Determine the [x, y] coordinate at the center of the cell enclosing the given text.  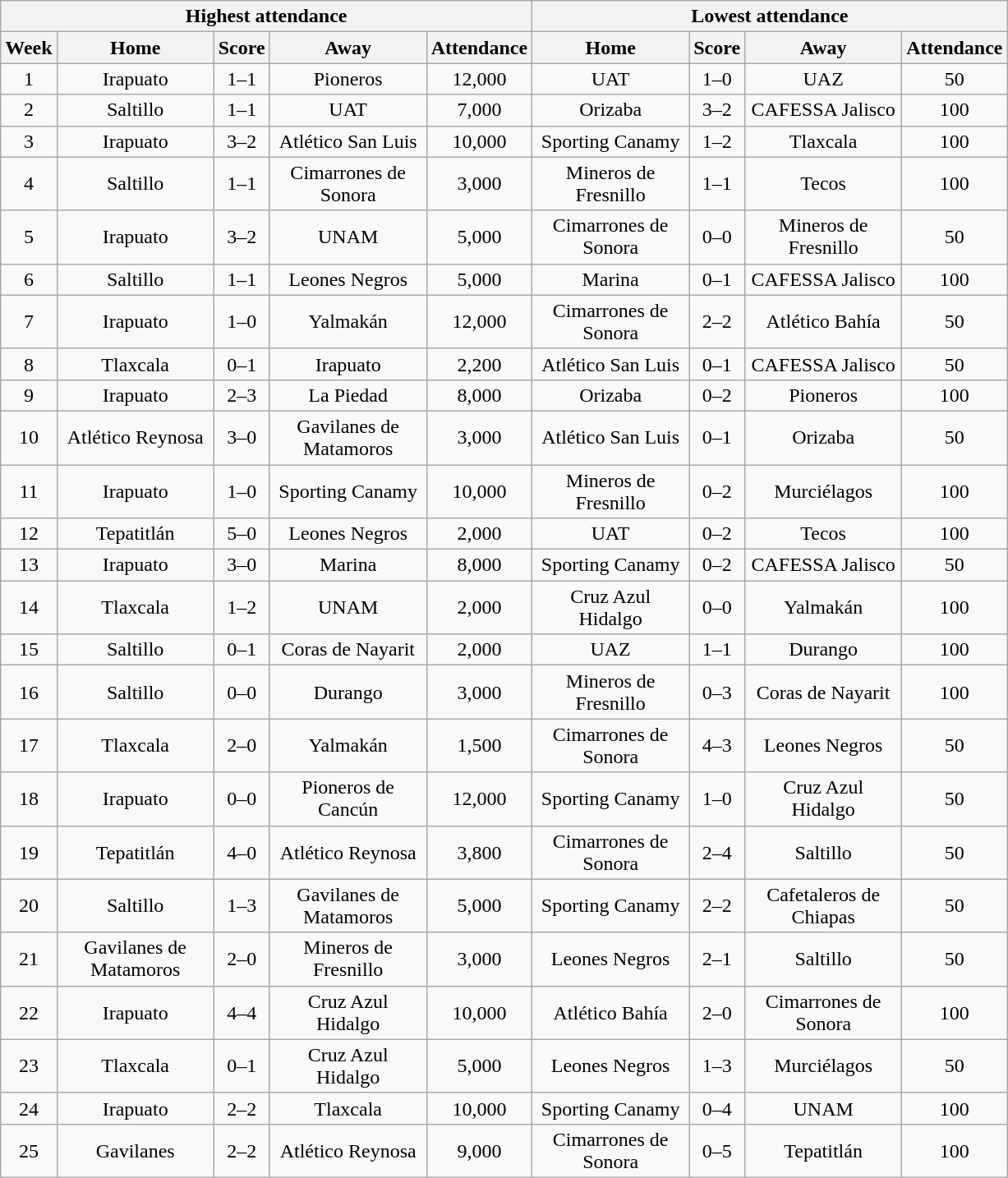
9,000 [479, 1150]
5 [29, 237]
1 [29, 79]
1,500 [479, 746]
Cafetaleros de Chiapas [823, 905]
22 [29, 1012]
7 [29, 322]
4–0 [242, 853]
8 [29, 364]
5–0 [242, 534]
4–3 [717, 746]
2–3 [242, 395]
12 [29, 534]
2–1 [717, 959]
13 [29, 565]
0–3 [717, 692]
0–4 [717, 1108]
17 [29, 746]
Pioneros de Cancún [348, 798]
20 [29, 905]
4–4 [242, 1012]
3,800 [479, 853]
15 [29, 650]
18 [29, 798]
2,200 [479, 364]
14 [29, 608]
16 [29, 692]
Highest attendance [266, 16]
Lowest attendance [770, 16]
23 [29, 1066]
Gavilanes [135, 1150]
La Piedad [348, 395]
6 [29, 279]
4 [29, 184]
10 [29, 437]
3 [29, 141]
2 [29, 110]
21 [29, 959]
Week [29, 48]
11 [29, 491]
25 [29, 1150]
0–5 [717, 1150]
2–4 [717, 853]
24 [29, 1108]
19 [29, 853]
7,000 [479, 110]
9 [29, 395]
